Capture the cell that displays the provided text and extract its [x, y] central coordinate. 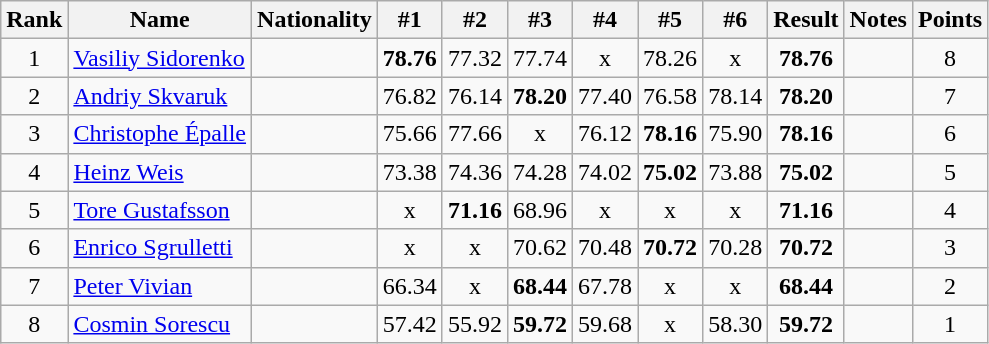
73.88 [736, 172]
Christophe Épalle [160, 134]
#1 [410, 20]
77.66 [474, 134]
59.68 [604, 324]
77.40 [604, 96]
70.62 [540, 248]
Nationality [315, 20]
#6 [736, 20]
73.38 [410, 172]
#5 [670, 20]
76.82 [410, 96]
78.26 [670, 58]
68.96 [540, 210]
Andriy Skvaruk [160, 96]
57.42 [410, 324]
58.30 [736, 324]
#2 [474, 20]
77.74 [540, 58]
Points [950, 20]
75.90 [736, 134]
Vasiliy Sidorenko [160, 58]
Cosmin Sorescu [160, 324]
Name [160, 20]
#4 [604, 20]
70.28 [736, 248]
77.32 [474, 58]
74.36 [474, 172]
70.48 [604, 248]
74.28 [540, 172]
Rank [34, 20]
Heinz Weis [160, 172]
Notes [878, 20]
Tore Gustafsson [160, 210]
55.92 [474, 324]
67.78 [604, 286]
Result [806, 20]
75.66 [410, 134]
74.02 [604, 172]
#3 [540, 20]
Peter Vivian [160, 286]
66.34 [410, 286]
76.12 [604, 134]
76.14 [474, 96]
78.14 [736, 96]
Enrico Sgrulletti [160, 248]
76.58 [670, 96]
